Return (X, Y) of the center of cell containing provided text 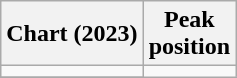
Chart (2023) (72, 34)
Peakposition (189, 34)
